Locate the cell with the specified text and output its (x, y) center coordinate. 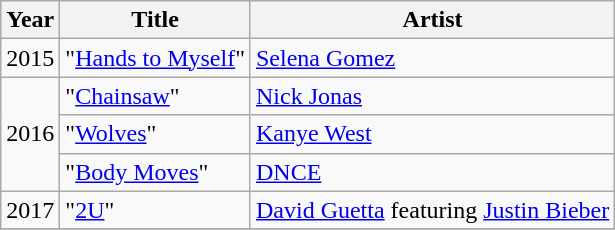
"Hands to Myself" (156, 58)
Selena Gomez (432, 58)
"Wolves" (156, 134)
2015 (30, 58)
2016 (30, 134)
Artist (432, 20)
"2U" (156, 210)
Nick Jonas (432, 96)
"Chainsaw" (156, 96)
2017 (30, 210)
"Body Moves" (156, 172)
David Guetta featuring Justin Bieber (432, 210)
DNCE (432, 172)
Kanye West (432, 134)
Year (30, 20)
Title (156, 20)
